Locate the cell with the specified text and output its (X, Y) center coordinate. 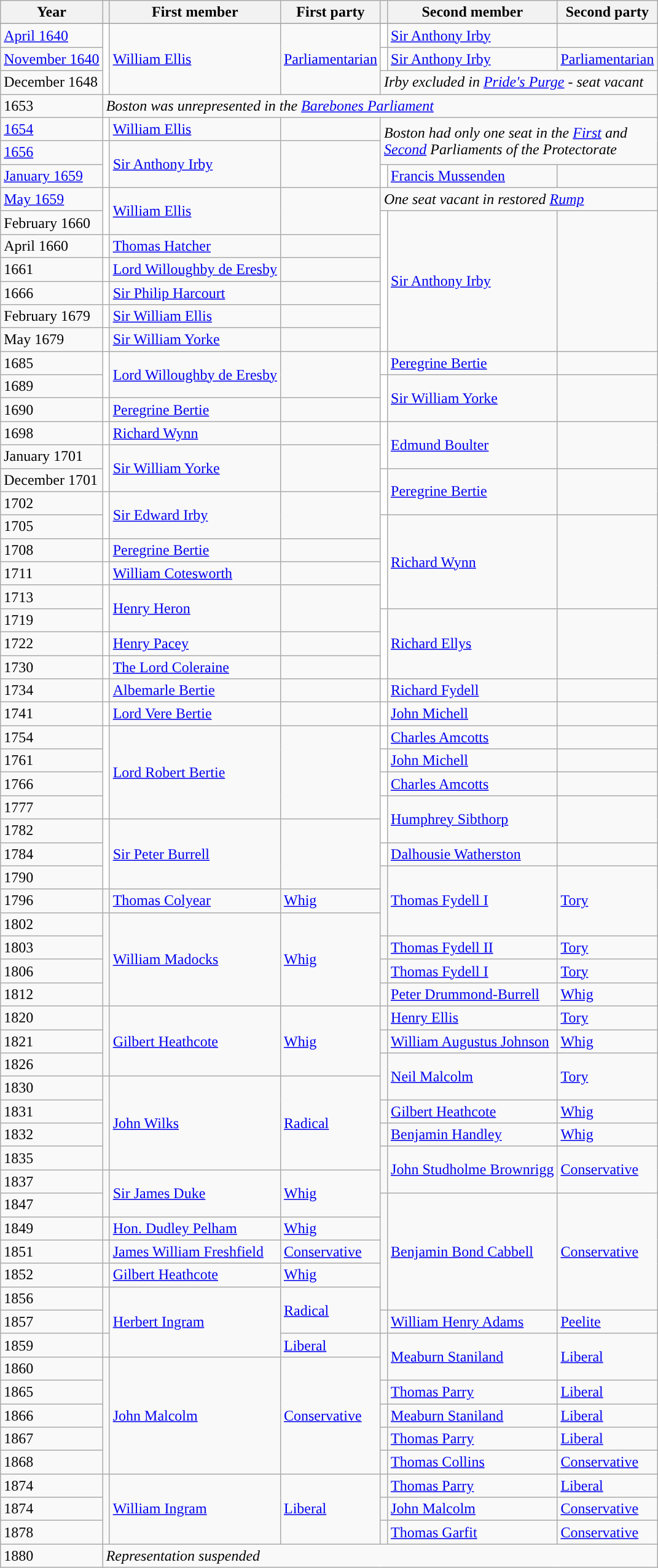
John Wilks (195, 1123)
1832 (52, 1135)
Henry Heron (195, 608)
Thomas Garfit (472, 1532)
1847 (52, 1205)
Sir Edward Irby (195, 515)
One seat vacant in restored Rump (519, 199)
1830 (52, 1088)
1722 (52, 643)
Second party (607, 12)
Albemarle Bertie (195, 691)
1730 (52, 667)
April 1640 (52, 36)
Humphrey Sibthorp (472, 819)
January 1701 (52, 457)
Boston was unrepresented in the Barebones Parliament (380, 106)
Lord Robert Bertie (195, 772)
1702 (52, 503)
1790 (52, 877)
1708 (52, 550)
1851 (52, 1252)
Francis Mussenden (472, 176)
1690 (52, 410)
February 1660 (52, 222)
1796 (52, 901)
May 1659 (52, 199)
1852 (52, 1275)
Henry Ellis (472, 1017)
1826 (52, 1065)
James William Freshfield (195, 1252)
1820 (52, 1017)
1741 (52, 714)
1656 (52, 152)
1835 (52, 1158)
Irby excluded in Pride's Purge - seat vacant (519, 82)
Edmund Boulter (472, 445)
1837 (52, 1182)
January 1659 (52, 176)
William Cotesworth (195, 573)
Herbert Ingram (195, 1322)
Benjamin Bond Cabbell (472, 1252)
1802 (52, 924)
Richard Ellys (472, 643)
The Lord Coleraine (195, 667)
John Studholme Brownrigg (472, 1170)
1734 (52, 691)
1782 (52, 831)
1821 (52, 1041)
William Madocks (195, 959)
Peter Drummond-Burrell (472, 994)
Sir James Duke (195, 1193)
1705 (52, 527)
1777 (52, 807)
1849 (52, 1228)
Boston had only one seat in the First and Second Parliaments of the Protectorate (519, 141)
April 1660 (52, 246)
1689 (52, 386)
1713 (52, 597)
First party (331, 12)
William Henry Adams (472, 1322)
1803 (52, 947)
1831 (52, 1111)
1868 (52, 1462)
Representation suspended (380, 1556)
1654 (52, 129)
November 1640 (52, 59)
February 1679 (52, 316)
1880 (52, 1556)
Year (52, 12)
William Ingram (195, 1509)
First member (195, 12)
1766 (52, 784)
December 1648 (52, 82)
1666 (52, 293)
Thomas Hatcher (195, 246)
1711 (52, 573)
Benjamin Handley (472, 1135)
Sir William Ellis (195, 316)
Sir Philip Harcourt (195, 293)
1806 (52, 971)
William Augustus Johnson (472, 1041)
Thomas Colyear (195, 901)
1761 (52, 761)
1867 (52, 1439)
1857 (52, 1322)
Thomas Fydell II (472, 947)
December 1701 (52, 480)
Thomas Collins (472, 1462)
1719 (52, 620)
Second member (472, 12)
1878 (52, 1532)
1661 (52, 269)
1860 (52, 1368)
Sir Peter Burrell (195, 854)
1653 (52, 106)
1685 (52, 363)
Henry Pacey (195, 643)
Richard Fydell (472, 691)
1754 (52, 737)
Hon. Dudley Pelham (195, 1228)
1866 (52, 1415)
1856 (52, 1298)
1784 (52, 854)
1865 (52, 1392)
May 1679 (52, 340)
1698 (52, 433)
1859 (52, 1345)
Lord Vere Bertie (195, 714)
Neil Malcolm (472, 1076)
Dalhousie Watherston (472, 854)
1812 (52, 994)
Peelite (607, 1322)
